Detect which cell encompasses the target text, then output its [X, Y] center coordinate. 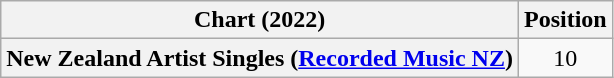
Chart (2022) [260, 20]
New Zealand Artist Singles (Recorded Music NZ) [260, 58]
Position [565, 20]
10 [565, 58]
